Return (x, y) of the center of cell containing provided text 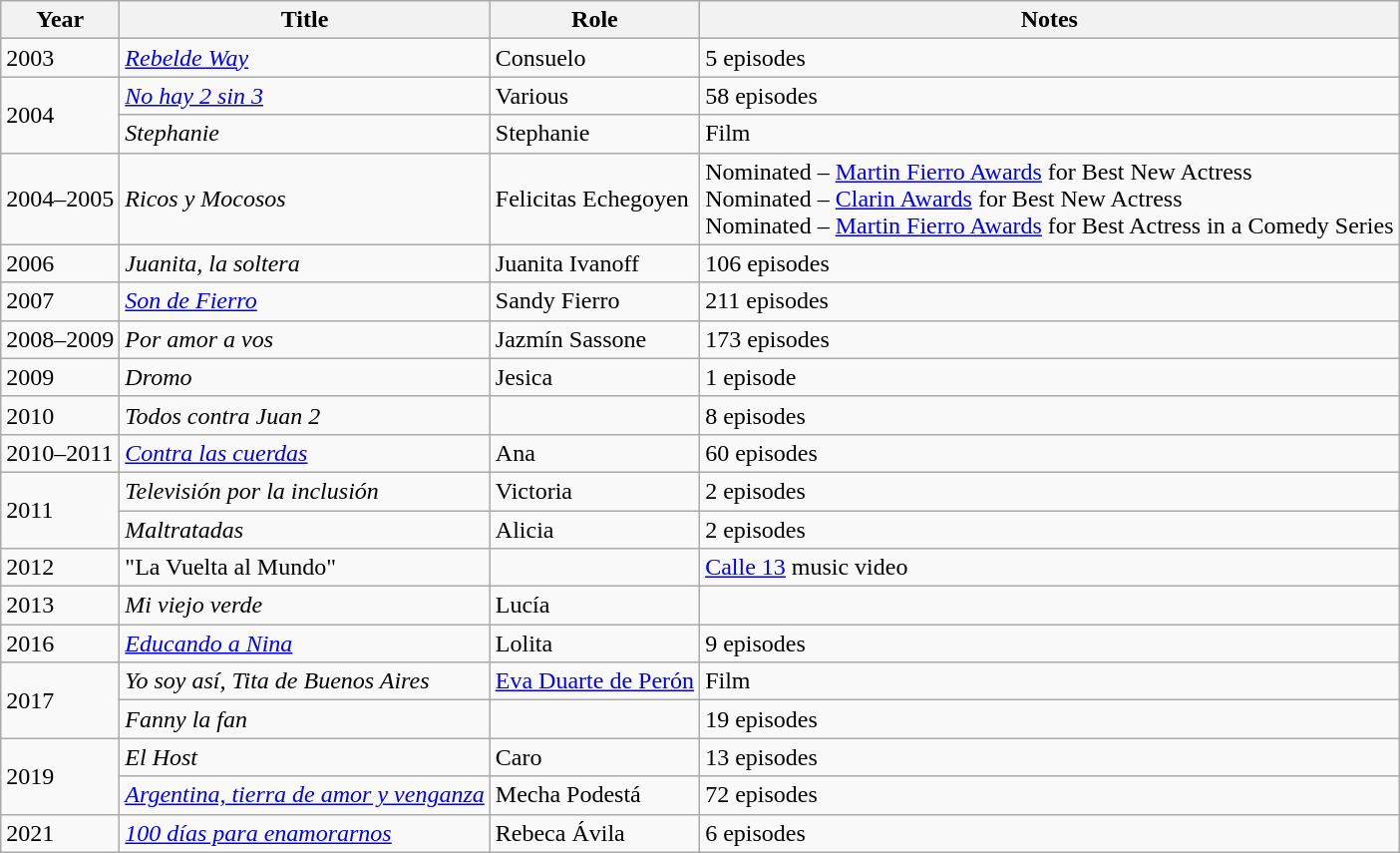
Argentina, tierra de amor y venganza (305, 795)
Por amor a vos (305, 339)
Televisión por la inclusión (305, 491)
Mecha Podestá (594, 795)
Eva Duarte de Perón (594, 681)
9 episodes (1049, 643)
2013 (60, 606)
6 episodes (1049, 833)
2004 (60, 115)
2012 (60, 568)
Notes (1049, 20)
Son de Fierro (305, 301)
Rebelde Way (305, 58)
Mi viejo verde (305, 606)
Dromo (305, 377)
Contra las cuerdas (305, 453)
60 episodes (1049, 453)
211 episodes (1049, 301)
2006 (60, 263)
Ricos y Mocosos (305, 199)
Lucía (594, 606)
8 episodes (1049, 415)
72 episodes (1049, 795)
1 episode (1049, 377)
Role (594, 20)
Rebeca Ávila (594, 833)
Victoria (594, 491)
2016 (60, 643)
Jesica (594, 377)
Consuelo (594, 58)
Yo soy así, Tita de Buenos Aires (305, 681)
Title (305, 20)
Todos contra Juan 2 (305, 415)
19 episodes (1049, 719)
El Host (305, 757)
No hay 2 sin 3 (305, 96)
Fanny la fan (305, 719)
13 episodes (1049, 757)
2004–2005 (60, 199)
Felicitas Echegoyen (594, 199)
58 episodes (1049, 96)
Caro (594, 757)
2007 (60, 301)
2011 (60, 510)
2009 (60, 377)
2021 (60, 833)
2010 (60, 415)
Ana (594, 453)
"La Vuelta al Mundo" (305, 568)
Year (60, 20)
Various (594, 96)
Jazmín Sassone (594, 339)
Juanita, la soltera (305, 263)
2019 (60, 776)
5 episodes (1049, 58)
106 episodes (1049, 263)
2008–2009 (60, 339)
2003 (60, 58)
Maltratadas (305, 530)
Sandy Fierro (594, 301)
2017 (60, 700)
100 días para enamorarnos (305, 833)
Alicia (594, 530)
Juanita Ivanoff (594, 263)
173 episodes (1049, 339)
2010–2011 (60, 453)
Calle 13 music video (1049, 568)
Lolita (594, 643)
Educando a Nina (305, 643)
